From the cell containing the given text, extract its center point as [x, y] coordinate. 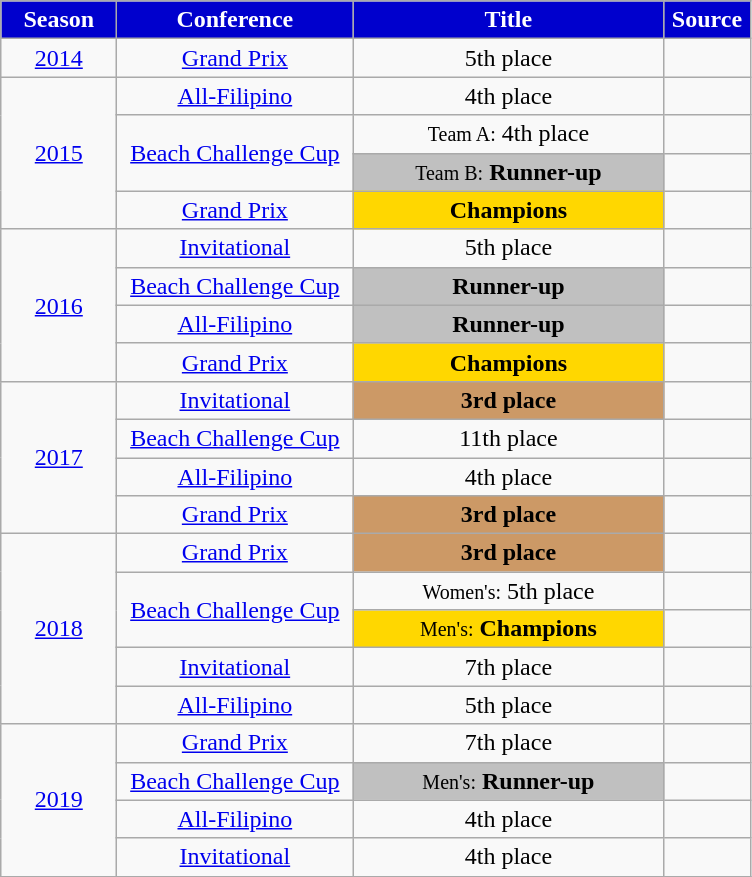
Season [59, 20]
Team A: 4th place [508, 134]
Title [508, 20]
2016 [59, 305]
Men's: Runner-up [508, 781]
Men's: Champions [508, 629]
Source [707, 20]
Women's: 5th place [508, 591]
2017 [59, 457]
11th place [508, 438]
2018 [59, 629]
2019 [59, 800]
Team B: Runner-up [508, 172]
2014 [59, 58]
2015 [59, 153]
Conference [235, 20]
